Output the [X, Y] coordinate of the center of the cell containing the given text.  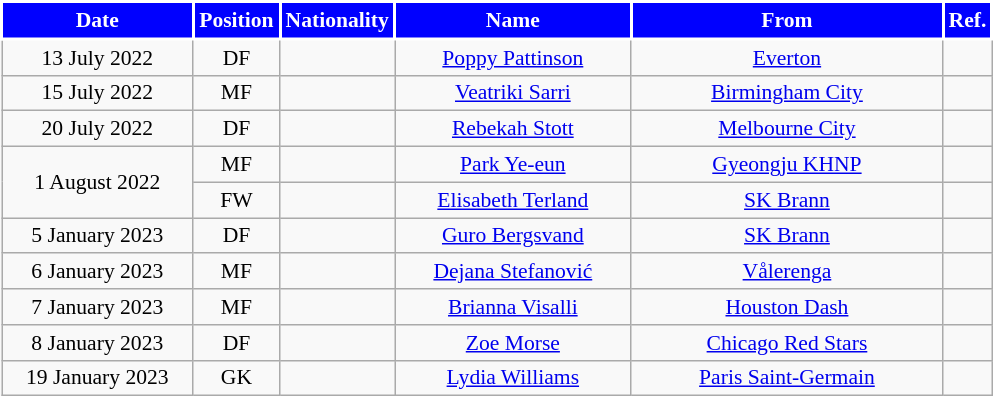
Dejana Stefanović [514, 272]
7 January 2023 [98, 307]
FW [236, 200]
Poppy Pattinson [514, 57]
Veatriki Sarri [514, 93]
5 January 2023 [98, 236]
Guro Bergsvand [514, 236]
Gyeongju KHNP [787, 165]
Name [514, 20]
Houston Dash [787, 307]
Rebekah Stott [514, 129]
19 January 2023 [98, 378]
From [787, 20]
Paris Saint-Germain [787, 378]
Birmingham City [787, 93]
Melbourne City [787, 129]
1 August 2022 [98, 182]
8 January 2023 [98, 343]
Zoe Morse [514, 343]
15 July 2022 [98, 93]
Chicago Red Stars [787, 343]
Lydia Williams [514, 378]
Vålerenga [787, 272]
6 January 2023 [98, 272]
Park Ye-eun [514, 165]
Ref. [968, 20]
Nationality [338, 20]
Brianna Visalli [514, 307]
13 July 2022 [98, 57]
Date [98, 20]
Elisabeth Terland [514, 200]
Everton [787, 57]
Position [236, 20]
GK [236, 378]
20 July 2022 [98, 129]
